Scan for the cell matching the given text and deliver its [x, y] coordinate at center. 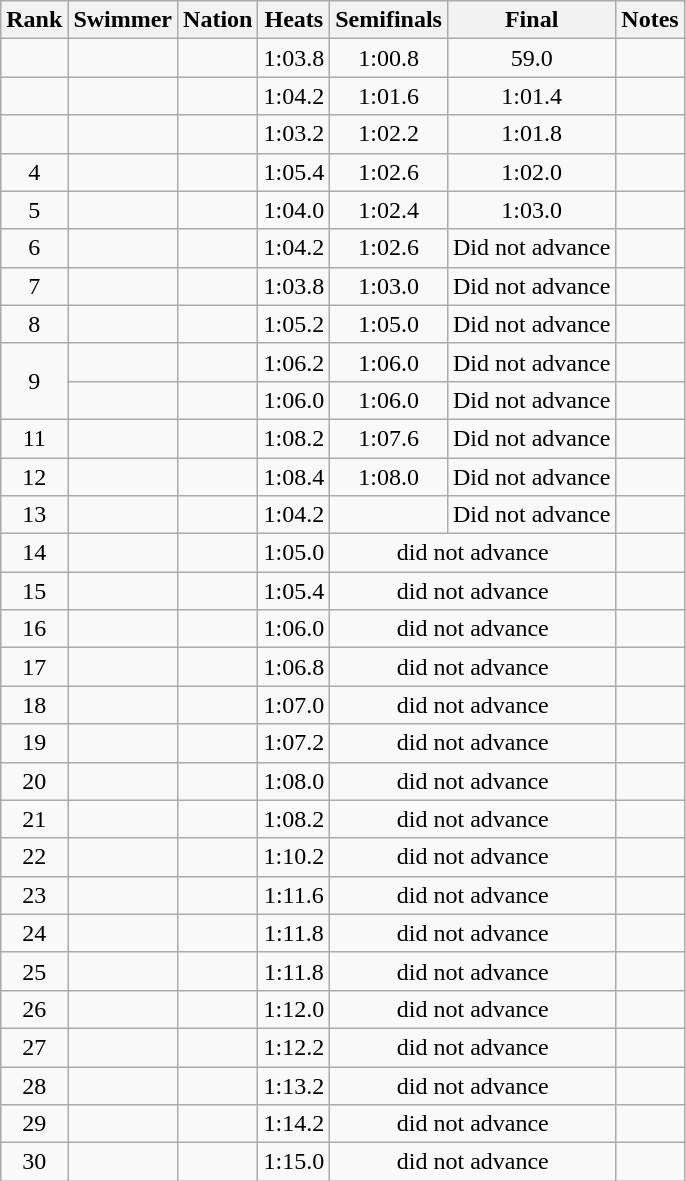
Notes [650, 20]
1:05.2 [294, 324]
24 [34, 933]
1:03.2 [294, 134]
1:12.2 [294, 1047]
1:08.4 [294, 477]
1:01.8 [531, 134]
4 [34, 172]
Final [531, 20]
25 [34, 971]
1:07.2 [294, 743]
12 [34, 477]
1:06.2 [294, 362]
1:01.4 [531, 96]
15 [34, 591]
1:00.8 [389, 58]
6 [34, 248]
17 [34, 667]
23 [34, 895]
1:02.2 [389, 134]
1:06.8 [294, 667]
21 [34, 819]
9 [34, 381]
20 [34, 781]
1:12.0 [294, 1009]
29 [34, 1124]
1:04.0 [294, 210]
11 [34, 438]
Nation [218, 20]
26 [34, 1009]
16 [34, 629]
1:02.4 [389, 210]
19 [34, 743]
28 [34, 1085]
1:14.2 [294, 1124]
Semifinals [389, 20]
7 [34, 286]
8 [34, 324]
1:11.6 [294, 895]
5 [34, 210]
1:01.6 [389, 96]
27 [34, 1047]
Rank [34, 20]
Swimmer [123, 20]
30 [34, 1162]
59.0 [531, 58]
1:07.6 [389, 438]
1:15.0 [294, 1162]
14 [34, 553]
Heats [294, 20]
1:10.2 [294, 857]
1:02.0 [531, 172]
18 [34, 705]
13 [34, 515]
1:13.2 [294, 1085]
22 [34, 857]
1:07.0 [294, 705]
